Pinpoint the cell where the given text exists, returning its (X, Y) midpoint coordinate. 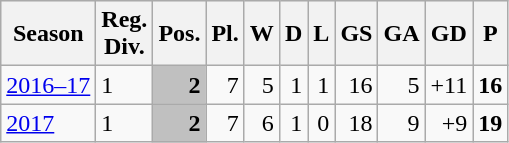
Reg.Div. (124, 34)
+9 (449, 123)
19 (490, 123)
Pos. (180, 34)
2016–17 (48, 85)
Pl. (225, 34)
0 (322, 123)
GD (449, 34)
9 (402, 123)
18 (356, 123)
Season (48, 34)
W (262, 34)
GS (356, 34)
D (293, 34)
P (490, 34)
L (322, 34)
6 (262, 123)
+11 (449, 85)
2017 (48, 123)
GA (402, 34)
